Identify which cell holds the provided text, then report its (x, y) central coordinate. 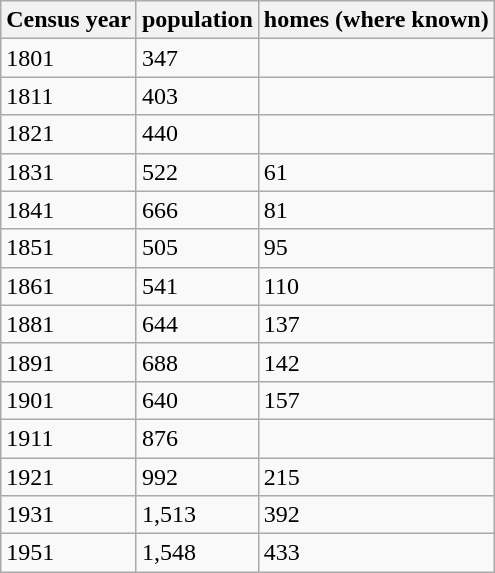
110 (376, 286)
1951 (69, 553)
1851 (69, 248)
347 (197, 58)
1931 (69, 515)
1901 (69, 400)
640 (197, 400)
population (197, 20)
1801 (69, 58)
1,513 (197, 515)
992 (197, 477)
1831 (69, 172)
1911 (69, 438)
505 (197, 248)
Census year (69, 20)
666 (197, 210)
1811 (69, 96)
1861 (69, 286)
1921 (69, 477)
876 (197, 438)
1881 (69, 324)
157 (376, 400)
61 (376, 172)
1,548 (197, 553)
81 (376, 210)
homes (where known) (376, 20)
403 (197, 96)
1821 (69, 134)
440 (197, 134)
215 (376, 477)
1841 (69, 210)
392 (376, 515)
137 (376, 324)
541 (197, 286)
688 (197, 362)
522 (197, 172)
644 (197, 324)
142 (376, 362)
1891 (69, 362)
433 (376, 553)
95 (376, 248)
